Return [x, y] of the center of cell containing provided text 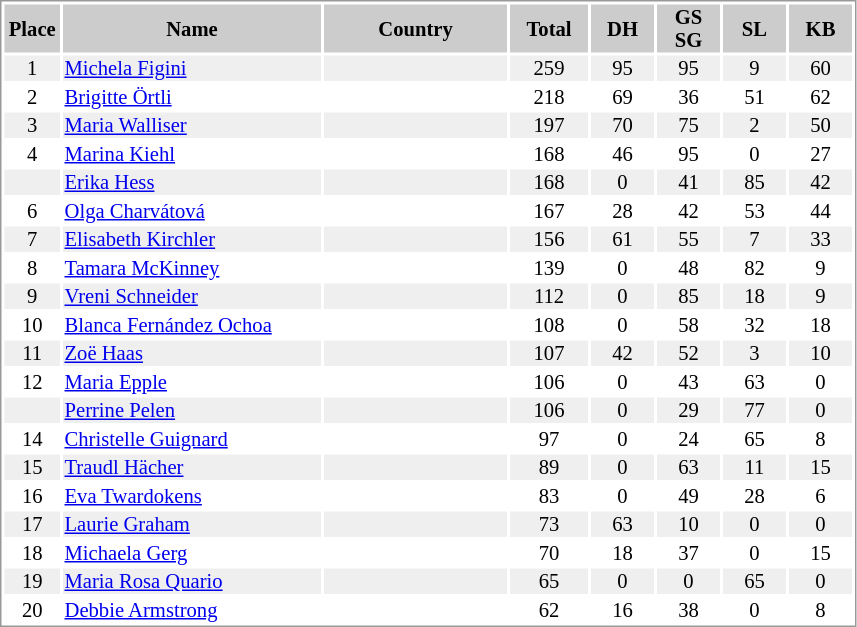
Maria Walliser [192, 125]
Michela Figini [192, 69]
36 [688, 97]
48 [688, 268]
49 [688, 496]
Elisabeth Kirchler [192, 239]
107 [549, 353]
14 [32, 439]
Place [32, 28]
53 [754, 211]
218 [549, 97]
20 [32, 610]
24 [688, 439]
69 [622, 97]
Maria Epple [192, 382]
Marina Kiehl [192, 154]
77 [754, 411]
32 [754, 325]
156 [549, 239]
60 [820, 69]
41 [688, 183]
38 [688, 610]
17 [32, 525]
Debbie Armstrong [192, 610]
Michaela Gerg [192, 553]
Zoë Haas [192, 353]
43 [688, 382]
112 [549, 297]
KB [820, 28]
167 [549, 211]
Vreni Schneider [192, 297]
Erika Hess [192, 183]
83 [549, 496]
50 [820, 125]
12 [32, 382]
Christelle Guignard [192, 439]
61 [622, 239]
52 [688, 353]
75 [688, 125]
73 [549, 525]
108 [549, 325]
Blanca Fernández Ochoa [192, 325]
97 [549, 439]
4 [32, 154]
GSSG [688, 28]
Perrine Pelen [192, 411]
Name [192, 28]
197 [549, 125]
37 [688, 553]
Total [549, 28]
33 [820, 239]
82 [754, 268]
Country [416, 28]
SL [754, 28]
55 [688, 239]
DH [622, 28]
27 [820, 154]
Laurie Graham [192, 525]
51 [754, 97]
44 [820, 211]
139 [549, 268]
Brigitte Örtli [192, 97]
19 [32, 581]
Maria Rosa Quario [192, 581]
Eva Twardokens [192, 496]
259 [549, 69]
1 [32, 69]
46 [622, 154]
58 [688, 325]
89 [549, 467]
29 [688, 411]
Tamara McKinney [192, 268]
Olga Charvátová [192, 211]
Traudl Hächer [192, 467]
